Return (X, Y) of the center of cell containing provided text 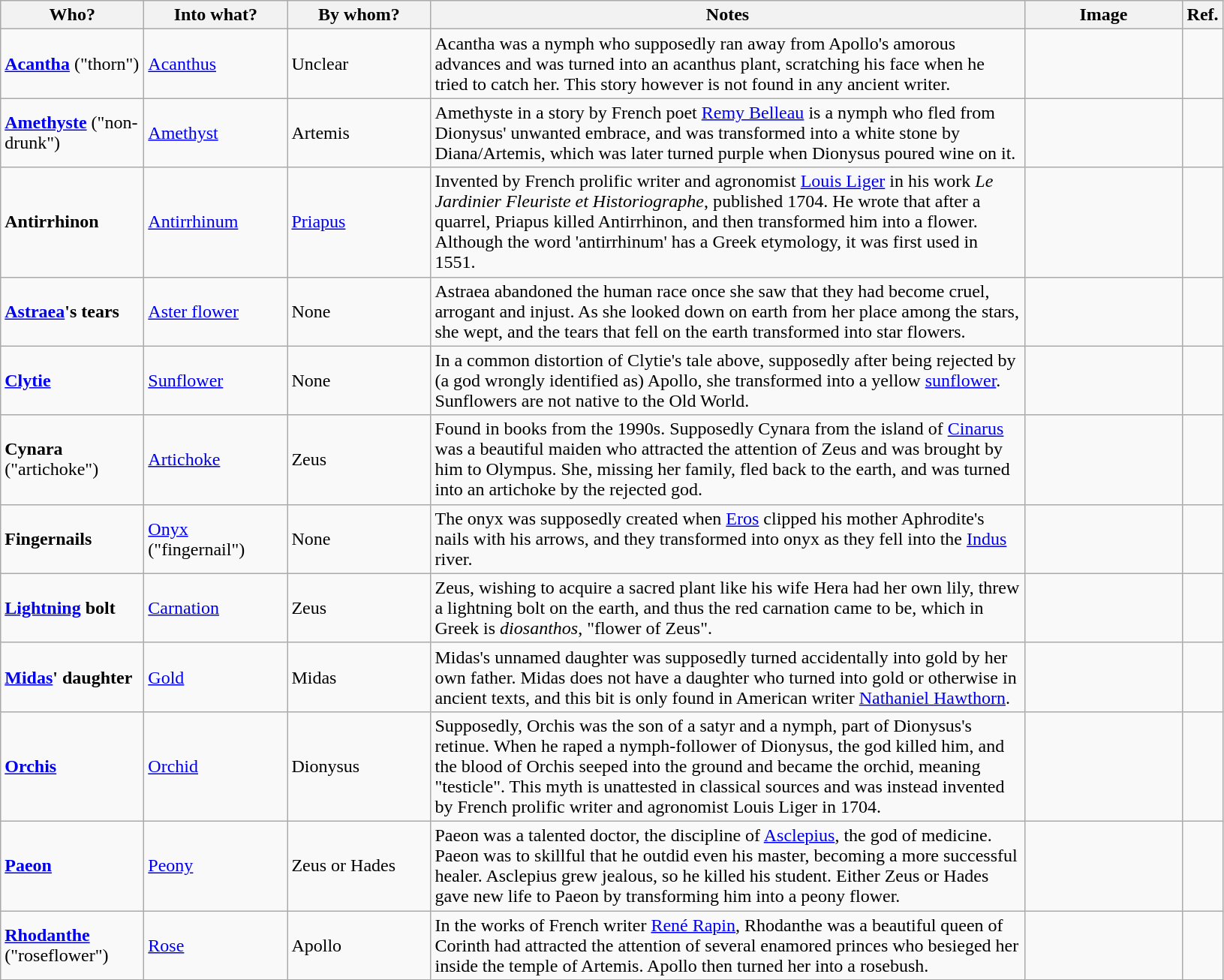
Carnation (216, 608)
Image (1103, 15)
Antirrhinum (216, 222)
Artichoke (216, 459)
Rhodanthe ("roseflower") (72, 945)
Rose (216, 945)
Cynara ("artichoke") (72, 459)
Midas (359, 677)
Acanthus (216, 64)
Amethyste ("non-drunk") (72, 133)
Dionysus (359, 766)
Notes (728, 15)
Lightning bolt (72, 608)
Antirrhinon (72, 222)
Astraea's tears (72, 311)
Acantha ("thorn") (72, 64)
Orchis (72, 766)
Paeon (72, 866)
Gold (216, 677)
Sunflower (216, 380)
Who? (72, 15)
Into what? (216, 15)
Midas' daughter (72, 677)
Amethyst (216, 133)
Aster flower (216, 311)
Ref. (1202, 15)
Artemis (359, 133)
Onyx ("fingernail") (216, 539)
Priapus (359, 222)
Unclear (359, 64)
Apollo (359, 945)
Zeus or Hades (359, 866)
Peony (216, 866)
Clytie (72, 380)
Fingernails (72, 539)
By whom? (359, 15)
Orchid (216, 766)
